Find where the given text appears and provide that cell's center as (x, y) coordinate. 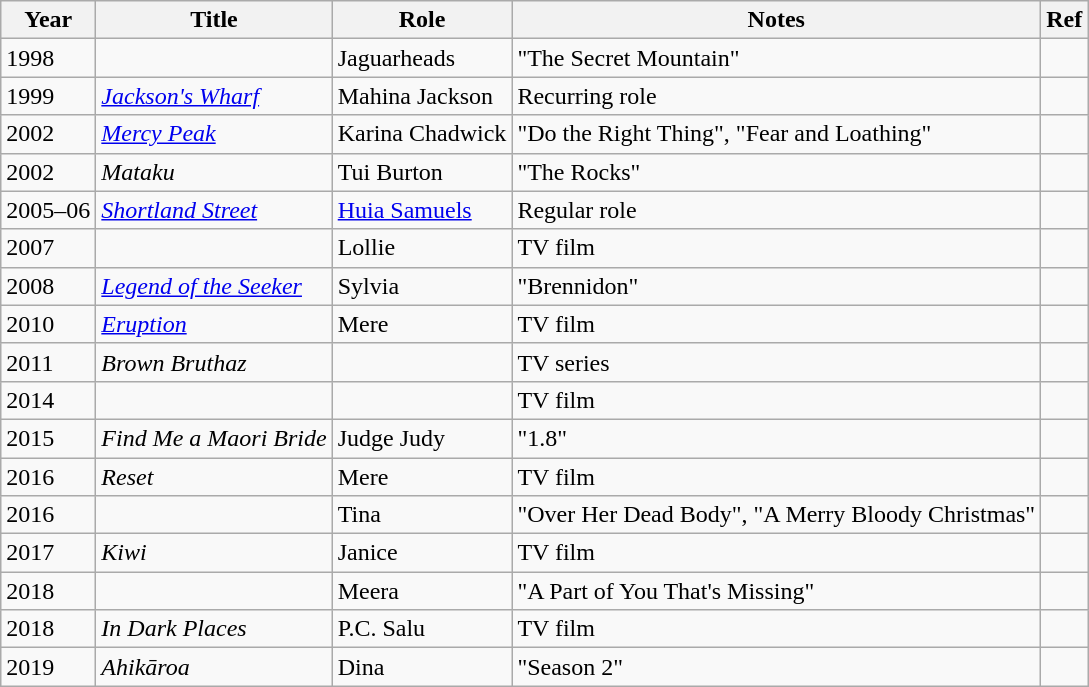
2010 (48, 324)
Jackson's Wharf (214, 96)
"Season 2" (776, 667)
2019 (48, 667)
Reset (214, 477)
Regular role (776, 210)
Recurring role (776, 96)
Judge Judy (422, 438)
Shortland Street (214, 210)
Find Me a Maori Bride (214, 438)
Role (422, 20)
2007 (48, 248)
2015 (48, 438)
Title (214, 20)
"The Secret Mountain" (776, 58)
Dina (422, 667)
Tui Burton (422, 172)
Sylvia (422, 286)
Mahina Jackson (422, 96)
Ahikāroa (214, 667)
Legend of the Seeker (214, 286)
Lollie (422, 248)
2008 (48, 286)
Mercy Peak (214, 134)
"Over Her Dead Body", "A Merry Bloody Christmas" (776, 515)
1998 (48, 58)
Huia Samuels (422, 210)
In Dark Places (214, 629)
Janice (422, 553)
Mataku (214, 172)
Eruption (214, 324)
2005–06 (48, 210)
2014 (48, 400)
Year (48, 20)
2017 (48, 553)
Tina (422, 515)
"Brennidon" (776, 286)
Brown Bruthaz (214, 362)
P.C. Salu (422, 629)
TV series (776, 362)
Kiwi (214, 553)
Meera (422, 591)
Karina Chadwick (422, 134)
1999 (48, 96)
"A Part of You That's Missing" (776, 591)
Notes (776, 20)
"The Rocks" (776, 172)
Jaguarheads (422, 58)
2011 (48, 362)
"Do the Right Thing", "Fear and Loathing" (776, 134)
"1.8" (776, 438)
Ref (1064, 20)
